From the cell containing the given text, extract its center point as [x, y] coordinate. 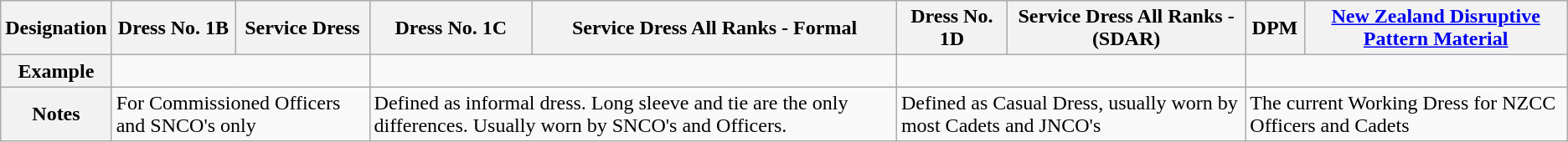
Service Dress All Ranks -(SDAR) [1126, 28]
Designation [56, 28]
New Zealand Disruptive Pattern Material [1436, 28]
The current Working Dress for NZCC Officers and Cadets [1406, 114]
Dress No. 1B [173, 28]
Dress No. 1C [451, 28]
Example [56, 71]
Defined as Casual Dress, usually worn by most Cadets and JNCO's [1070, 114]
Notes [56, 114]
Service Dress [302, 28]
For Commissioned Officers and SNCO's only [240, 114]
Defined as informal dress. Long sleeve and tie are the only differences. Usually worn by SNCO's and Officers. [633, 114]
Service Dress All Ranks - Formal [715, 28]
Dress No. 1D [952, 28]
DPM [1275, 28]
